Search for the cell housing the specified text and yield its (X, Y) center coordinate. 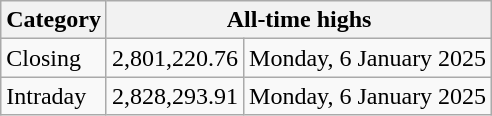
Closing (54, 58)
2,828,293.91 (174, 96)
All-time highs (298, 20)
2,801,220.76 (174, 58)
Category (54, 20)
Intraday (54, 96)
